Capture the cell that displays the provided text and extract its [x, y] central coordinate. 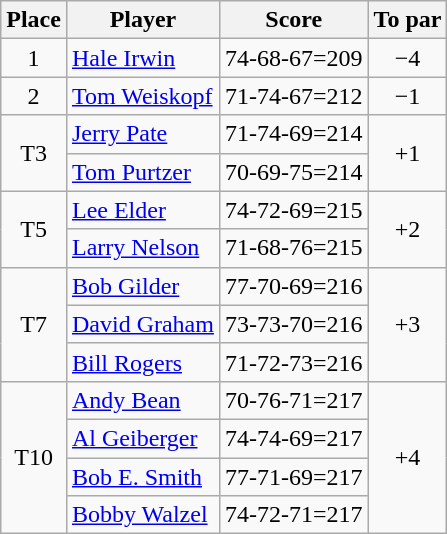
David Graham [142, 324]
71-74-67=212 [294, 96]
Tom Weiskopf [142, 96]
Lee Elder [142, 210]
73-73-70=216 [294, 324]
T10 [34, 457]
T3 [34, 153]
Bobby Walzel [142, 515]
+1 [408, 153]
2 [34, 96]
Al Geiberger [142, 438]
1 [34, 58]
Place [34, 20]
71-74-69=214 [294, 134]
Bill Rogers [142, 362]
77-71-69=217 [294, 477]
Tom Purtzer [142, 172]
−1 [408, 96]
−4 [408, 58]
Score [294, 20]
74-72-71=217 [294, 515]
74-72-69=215 [294, 210]
Hale Irwin [142, 58]
T7 [34, 324]
71-68-76=215 [294, 248]
Jerry Pate [142, 134]
To par [408, 20]
77-70-69=216 [294, 286]
70-69-75=214 [294, 172]
+4 [408, 457]
71-72-73=216 [294, 362]
70-76-71=217 [294, 400]
Larry Nelson [142, 248]
Bob Gilder [142, 286]
+3 [408, 324]
+2 [408, 229]
Bob E. Smith [142, 477]
74-68-67=209 [294, 58]
Andy Bean [142, 400]
74-74-69=217 [294, 438]
Player [142, 20]
T5 [34, 229]
